Search for the cell housing the specified text and yield its [X, Y] center coordinate. 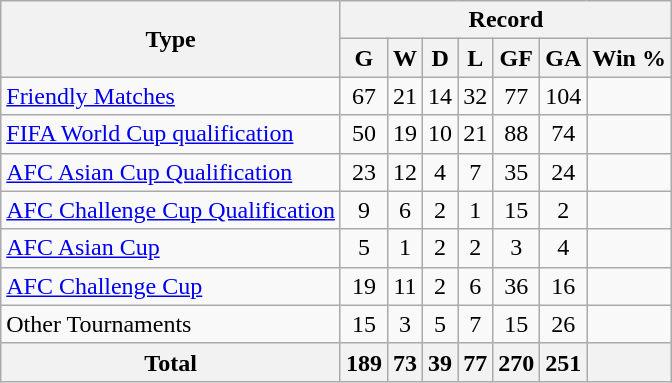
Other Tournaments [171, 324]
270 [516, 362]
AFC Challenge Cup [171, 286]
GF [516, 58]
36 [516, 286]
AFC Asian Cup [171, 248]
11 [404, 286]
73 [404, 362]
74 [564, 134]
12 [404, 172]
W [404, 58]
35 [516, 172]
10 [440, 134]
88 [516, 134]
16 [564, 286]
Win % [630, 58]
9 [364, 210]
FIFA World Cup qualification [171, 134]
26 [564, 324]
23 [364, 172]
50 [364, 134]
D [440, 58]
GA [564, 58]
Type [171, 39]
189 [364, 362]
AFC Asian Cup Qualification [171, 172]
104 [564, 96]
Total [171, 362]
L [476, 58]
Record [506, 20]
14 [440, 96]
251 [564, 362]
AFC Challenge Cup Qualification [171, 210]
32 [476, 96]
67 [364, 96]
24 [564, 172]
39 [440, 362]
Friendly Matches [171, 96]
G [364, 58]
